Search for the cell housing the specified text and yield its (x, y) center coordinate. 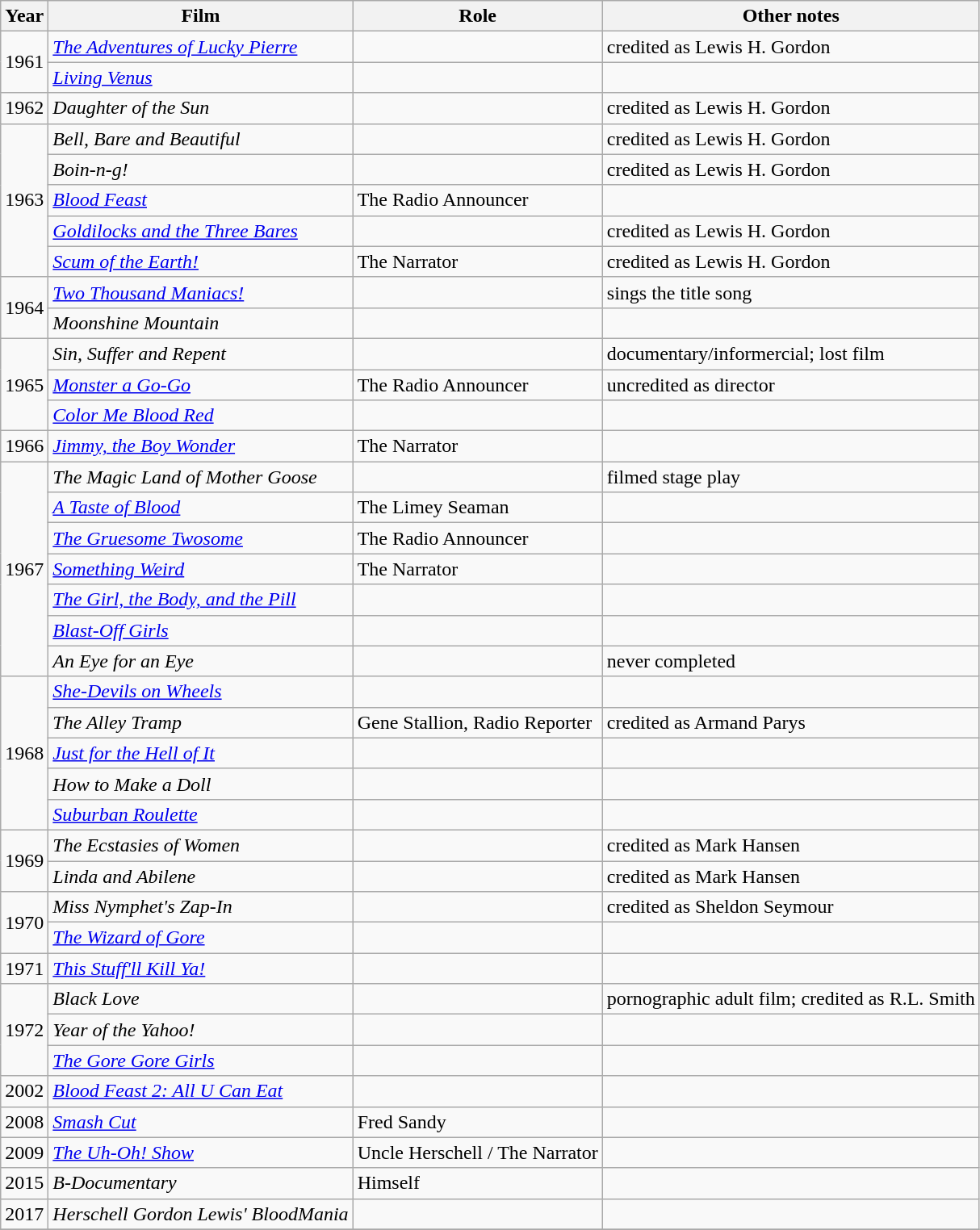
This Stuff'll Kill Ya! (200, 969)
2015 (24, 1183)
Just for the Hell of It (200, 753)
1968 (24, 753)
Linda and Abilene (200, 876)
The Girl, the Body, and the Pill (200, 600)
Role (478, 16)
The Gore Gore Girls (200, 1061)
Suburban Roulette (200, 814)
The Magic Land of Mother Goose (200, 477)
Year (24, 16)
Gene Stallion, Radio Reporter (478, 722)
Goldilocks and the Three Bares (200, 231)
documentary/informercial; lost film (791, 354)
Sin, Suffer and Repent (200, 354)
credited as Sheldon Seymour (791, 907)
She-Devils on Wheels (200, 692)
1972 (24, 1030)
credited as Armand Parys (791, 722)
Color Me Blood Red (200, 416)
sings the title song (791, 292)
Other notes (791, 16)
Miss Nymphet's Zap-In (200, 907)
Smash Cut (200, 1122)
The Wizard of Gore (200, 938)
Black Love (200, 999)
How to Make a Doll (200, 784)
Himself (478, 1183)
2009 (24, 1153)
Living Venus (200, 77)
Herschell Gordon Lewis' BloodMania (200, 1214)
1961 (24, 62)
1966 (24, 446)
2002 (24, 1091)
1969 (24, 860)
Moonshine Mountain (200, 323)
1963 (24, 200)
pornographic adult film; credited as R.L. Smith (791, 999)
Jimmy, the Boy Wonder (200, 446)
The Adventures of Lucky Pierre (200, 47)
1967 (24, 569)
Scum of the Earth! (200, 261)
The Gruesome Twosome (200, 538)
Blood Feast (200, 200)
The Alley Tramp (200, 722)
B-Documentary (200, 1183)
Uncle Herschell / The Narrator (478, 1153)
Year of the Yahoo! (200, 1030)
1971 (24, 969)
The Ecstasies of Women (200, 845)
2017 (24, 1214)
filmed stage play (791, 477)
The Uh-Oh! Show (200, 1153)
1964 (24, 307)
uncredited as director (791, 385)
Monster a Go-Go (200, 385)
An Eye for an Eye (200, 661)
A Taste of Blood (200, 508)
Two Thousand Maniacs! (200, 292)
1965 (24, 384)
Bell, Bare and Beautiful (200, 139)
Daughter of the Sun (200, 108)
never completed (791, 661)
Blood Feast 2: All U Can Eat (200, 1091)
Film (200, 16)
Boin-n-g! (200, 169)
Blast-Off Girls (200, 630)
Something Weird (200, 569)
2008 (24, 1122)
1962 (24, 108)
1970 (24, 922)
The Limey Seaman (478, 508)
Fred Sandy (478, 1122)
